Output the (X, Y) coordinate of the center of the cell containing the given text.  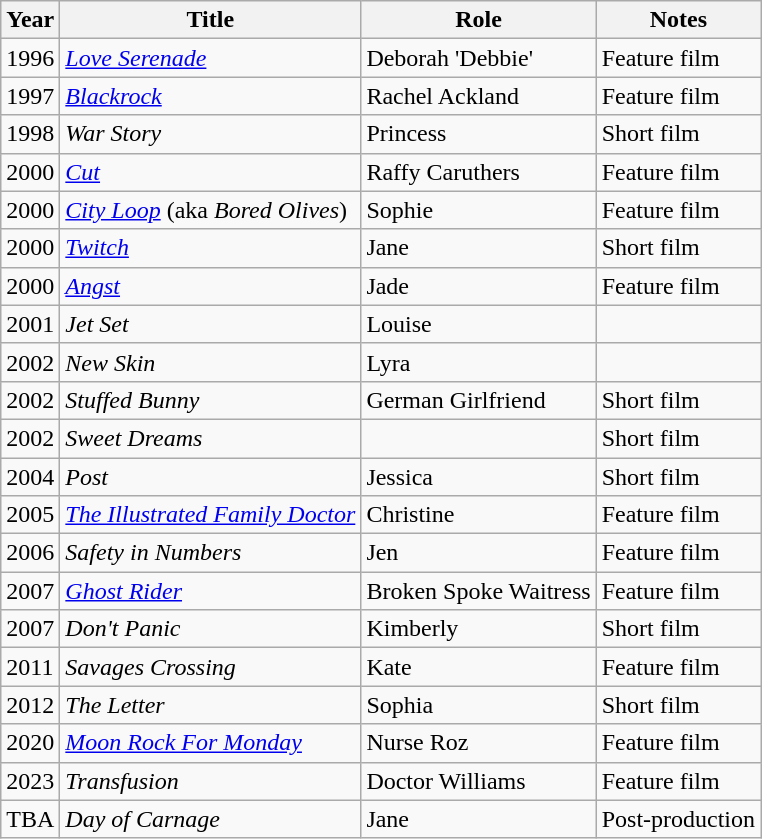
2001 (30, 324)
The Illustrated Family Doctor (210, 515)
TBA (30, 819)
Role (478, 20)
War Story (210, 134)
2012 (30, 705)
Doctor Williams (478, 781)
Christine (478, 515)
The Letter (210, 705)
Savages Crossing (210, 667)
Kimberly (478, 629)
Stuffed Bunny (210, 400)
Twitch (210, 248)
Day of Carnage (210, 819)
1998 (30, 134)
1997 (30, 96)
2011 (30, 667)
Moon Rock For Monday (210, 743)
Jessica (478, 477)
1996 (30, 58)
Transfusion (210, 781)
Nurse Roz (478, 743)
New Skin (210, 362)
Love Serenade (210, 58)
Year (30, 20)
2005 (30, 515)
Sophie (478, 210)
Louise (478, 324)
City Loop (aka Bored Olives) (210, 210)
Raffy Caruthers (478, 172)
Sophia (478, 705)
Title (210, 20)
Safety in Numbers (210, 553)
2020 (30, 743)
Angst (210, 286)
Ghost Rider (210, 591)
Sweet Dreams (210, 438)
2006 (30, 553)
Jade (478, 286)
Notes (678, 20)
Lyra (478, 362)
Kate (478, 667)
Blackrock (210, 96)
Princess (478, 134)
2023 (30, 781)
Cut (210, 172)
Jet Set (210, 324)
Don't Panic (210, 629)
Post-production (678, 819)
Deborah 'Debbie' (478, 58)
Post (210, 477)
German Girlfriend (478, 400)
Broken Spoke Waitress (478, 591)
Jen (478, 553)
2004 (30, 477)
Rachel Ackland (478, 96)
